Extract the [X, Y] coordinate from the center of the cell holding the provided text.  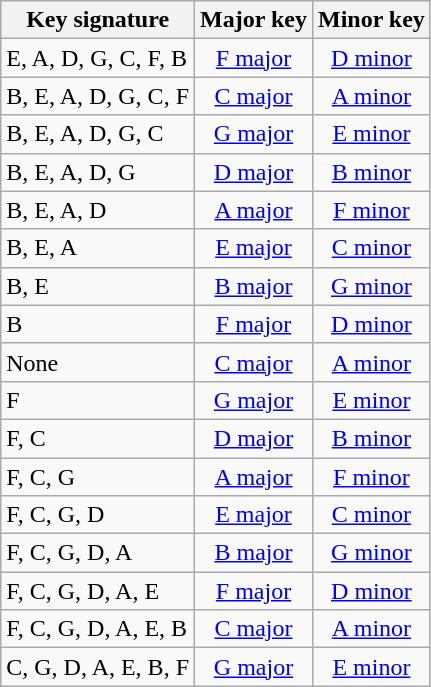
Minor key [371, 20]
B, E, A, D, G, C, F [98, 96]
C, G, D, A, E, B, F [98, 667]
F, C, G [98, 477]
E, A, D, G, C, F, B [98, 58]
F, C, G, D [98, 515]
B, E, A, D, G [98, 172]
Major key [254, 20]
B, E, A, D, G, C [98, 134]
F [98, 400]
F, C, G, D, A, E [98, 591]
Key signature [98, 20]
B [98, 324]
B, E [98, 286]
None [98, 362]
B, E, A, D [98, 210]
B, E, A [98, 248]
F, C, G, D, A, E, B [98, 629]
F, C [98, 438]
F, C, G, D, A [98, 553]
